Return (x, y) of the center of cell containing provided text 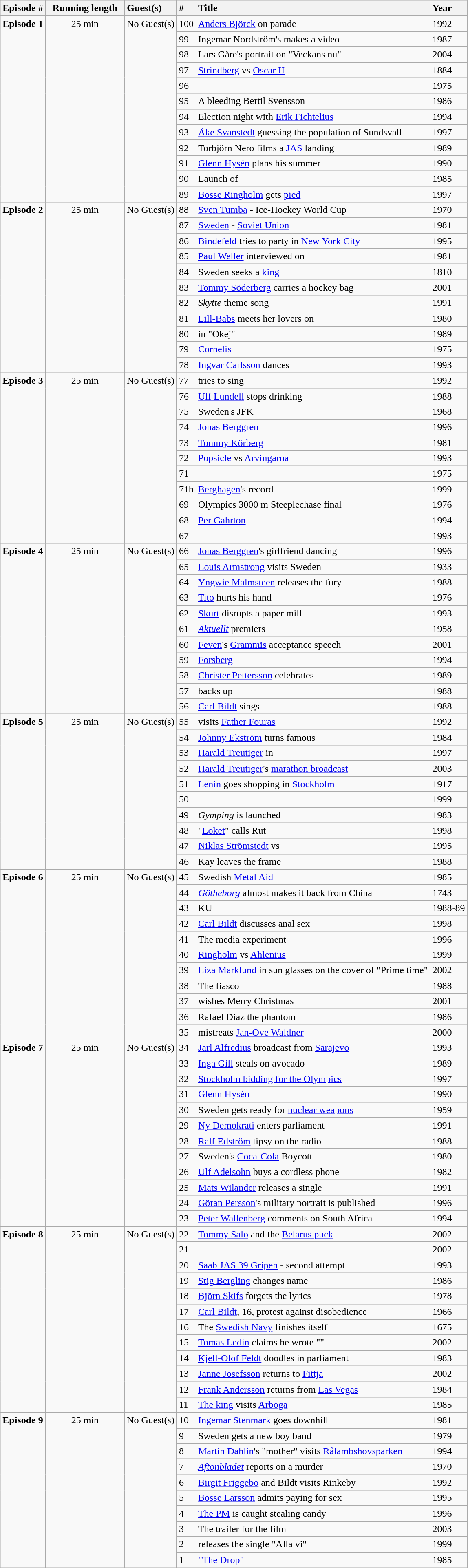
Carl Bildt, 16, protest against disobedience (313, 1312)
69 (186, 505)
The fiasco (313, 986)
51 (186, 784)
22 (186, 1234)
releases the single "Alla vi" (313, 1544)
1959 (448, 1110)
49 (186, 815)
Episode 6 (23, 955)
Episode 3 (23, 458)
95 (186, 101)
46 (186, 861)
Björn Skifs forgets the lyrics (313, 1296)
63 (186, 598)
7 (186, 1467)
15 (186, 1343)
KU (313, 908)
89 (186, 194)
1979 (448, 1435)
24 (186, 1203)
Martin Dahlin's "mother" visits Rålambshovsparken (313, 1451)
Stockholm bidding for the Olympics (313, 1079)
80 (186, 334)
1810 (448, 272)
Sweden's Coca-Cola Boycott (313, 1156)
The media experiment (313, 939)
56 (186, 707)
Guest(s) (151, 8)
39 (186, 970)
Åke Svanstedt guessing the population of Sundsvall (313, 132)
84 (186, 272)
57 (186, 691)
Liza Marklund in sun glasses on the cover of "Prime time" (313, 970)
Olympics 3000 m Steeplechase final (313, 505)
Inga Gill steals on avocado (313, 1063)
90 (186, 179)
14 (186, 1358)
mistreats Jan-Ove Waldner (313, 1032)
Anders Björck on parade (313, 24)
Sweden - Soviet Union (313, 225)
66 (186, 551)
Glenn Hysén plans his summer (313, 163)
19 (186, 1281)
Yngwie Malmsteen releases the fury (313, 582)
Tommy Söderberg carries a hockey bag (313, 287)
1958 (448, 629)
2000 (448, 1032)
Ringholm vs Ahlenius (313, 955)
53 (186, 753)
73 (186, 442)
"Loket" calls Rut (313, 830)
71 (186, 474)
45 (186, 877)
62 (186, 613)
Episode 7 (23, 1133)
18 (186, 1296)
Title (313, 8)
# (186, 8)
86 (186, 241)
60 (186, 644)
Aftonbladet reports on a murder (313, 1467)
1743 (448, 892)
20 (186, 1265)
Janne Josefsson returns to Fittja (313, 1374)
83 (186, 287)
Tomas Ledin claims he wrote "" (313, 1343)
Popsicle vs Arvingarna (313, 458)
Bosse Larsson admits paying for sex (313, 1498)
37 (186, 1001)
Peter Wallenberg comments on South Africa (313, 1219)
47 (186, 846)
Berghagen's record (313, 489)
98 (186, 55)
40 (186, 955)
28 (186, 1141)
91 (186, 163)
10 (186, 1420)
1982 (448, 1172)
54 (186, 738)
Bindefeld tries to party in New York City (313, 241)
The king visits Arboga (313, 1405)
Saab JAS 39 Gripen - second attempt (313, 1265)
13 (186, 1374)
99 (186, 39)
Episode 8 (23, 1319)
Ingemar Stenmark goes downhill (313, 1420)
Carl Bildt discusses anal sex (313, 923)
Jarl Alfredius broadcast from Sarajevo (313, 1048)
96 (186, 86)
Tommy Körberg (313, 442)
26 (186, 1172)
Birgit Friggebo and Bildt visits Rinkeby (313, 1482)
Mats Wilander releases a single (313, 1188)
Year (448, 8)
67 (186, 536)
Paul Weller interviewed on (313, 256)
Cornelis (313, 349)
78 (186, 365)
Forsberg (313, 660)
Jonas Berggren (313, 427)
The PM is caught stealing candy (313, 1513)
32 (186, 1079)
Harald Treutiger's marathon broadcast (313, 769)
8 (186, 1451)
Skytte theme song (313, 303)
94 (186, 117)
1966 (448, 1312)
29 (186, 1125)
Ingvar Carlsson dances (313, 365)
81 (186, 318)
74 (186, 427)
1917 (448, 784)
59 (186, 660)
48 (186, 830)
85 (186, 256)
1933 (448, 567)
Skurt disrupts a paper mill (313, 613)
52 (186, 769)
"The Drop" (313, 1560)
6 (186, 1482)
Episode 5 (23, 792)
65 (186, 567)
77 (186, 380)
79 (186, 349)
58 (186, 675)
Lenin goes shopping in Stockholm (313, 784)
Ulf Adelsohn buys a cordless phone (313, 1172)
Sweden's JFK (313, 411)
Niklas Strömstedt vs (313, 846)
30 (186, 1110)
Kay leaves the frame (313, 861)
4 (186, 1513)
27 (186, 1156)
Election night with Erik Fichtelius (313, 117)
Tommy Salo and the Belarus puck (313, 1234)
92 (186, 148)
64 (186, 582)
34 (186, 1048)
1978 (448, 1296)
backs up (313, 691)
11 (186, 1405)
1968 (448, 411)
9 (186, 1435)
Lill-Babs meets her lovers on (313, 318)
44 (186, 892)
Lars Gåre's portrait on "Veckans nu" (313, 55)
21 (186, 1250)
Episode 4 (23, 629)
wishes Merry Christmas (313, 1001)
Ralf Edström tipsy on the radio (313, 1141)
Swedish Metal Aid (313, 877)
Glenn Hysén (313, 1094)
Launch of (313, 179)
Feven's Grammis acceptance speech (313, 644)
Rafael Diaz the phantom (313, 1017)
76 (186, 396)
Ny Demokrati enters parliament (313, 1125)
16 (186, 1327)
Götheborg almost makes it back from China (313, 892)
Per Gahrton (313, 520)
1988-89 (448, 908)
88 (186, 210)
3 (186, 1529)
Kjell-Olof Feldt doodles in parliament (313, 1358)
23 (186, 1219)
Sweden gets ready for nuclear weapons (313, 1110)
5 (186, 1498)
Harald Treutiger in (313, 753)
36 (186, 1017)
Gymping is launched (313, 815)
25 (186, 1188)
Ingemar Nordström's makes a video (313, 39)
50 (186, 799)
Sweden gets a new boy band (313, 1435)
97 (186, 70)
71b (186, 489)
Carl Bildt sings (313, 707)
68 (186, 520)
87 (186, 225)
72 (186, 458)
Aktuellt premiers (313, 629)
A bleeding Bertil Svensson (313, 101)
Episode 9 (23, 1490)
55 (186, 722)
41 (186, 939)
Episode # (23, 8)
Tito hurts his hand (313, 598)
Episode 2 (23, 288)
33 (186, 1063)
Johnny Ekström turns famous (313, 738)
1884 (448, 70)
Jonas Berggren's girlfriend dancing (313, 551)
61 (186, 629)
12 (186, 1389)
Ulf Lundell stops drinking (313, 396)
100 (186, 24)
The Swedish Navy finishes itself (313, 1327)
82 (186, 303)
Sven Tumba - Ice-Hockey World Cup (313, 210)
Louis Armstrong visits Sweden (313, 567)
1 (186, 1560)
75 (186, 411)
Frank Andersson returns from Las Vegas (313, 1389)
Bosse Ringholm gets pied (313, 194)
1987 (448, 39)
Running length (85, 8)
1675 (448, 1327)
visits Father Fouras (313, 722)
tries to sing (313, 380)
Stig Bergling changes name (313, 1281)
93 (186, 132)
Göran Persson's military portrait is published (313, 1203)
31 (186, 1094)
17 (186, 1312)
Episode 1 (23, 109)
Strindberg vs Oscar II (313, 70)
43 (186, 908)
Christer Pettersson celebrates (313, 675)
42 (186, 923)
35 (186, 1032)
in "Okej" (313, 334)
2004 (448, 55)
Torbjörn Nero films a JAS landing (313, 148)
2 (186, 1544)
38 (186, 986)
The trailer for the film (313, 1529)
Sweden seeks a king (313, 272)
